Locate the cell with the specified text and output its [x, y] center coordinate. 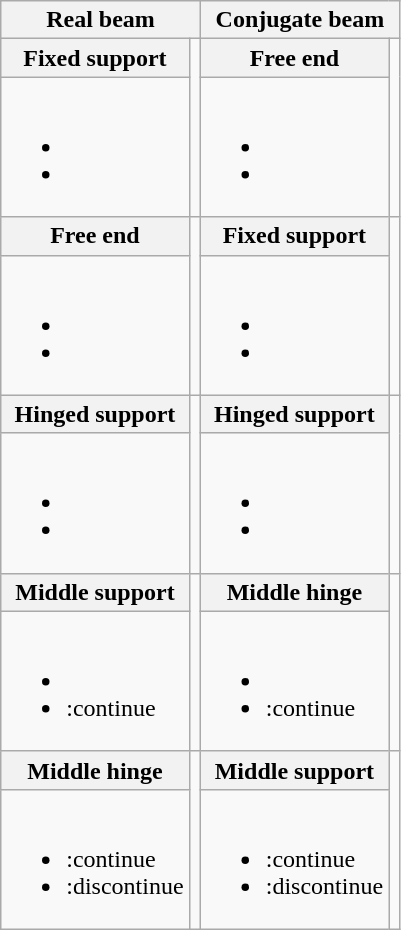
Real beam [100, 20]
Conjugate beam [300, 20]
